Locate the cell with the specified text and output its (x, y) center coordinate. 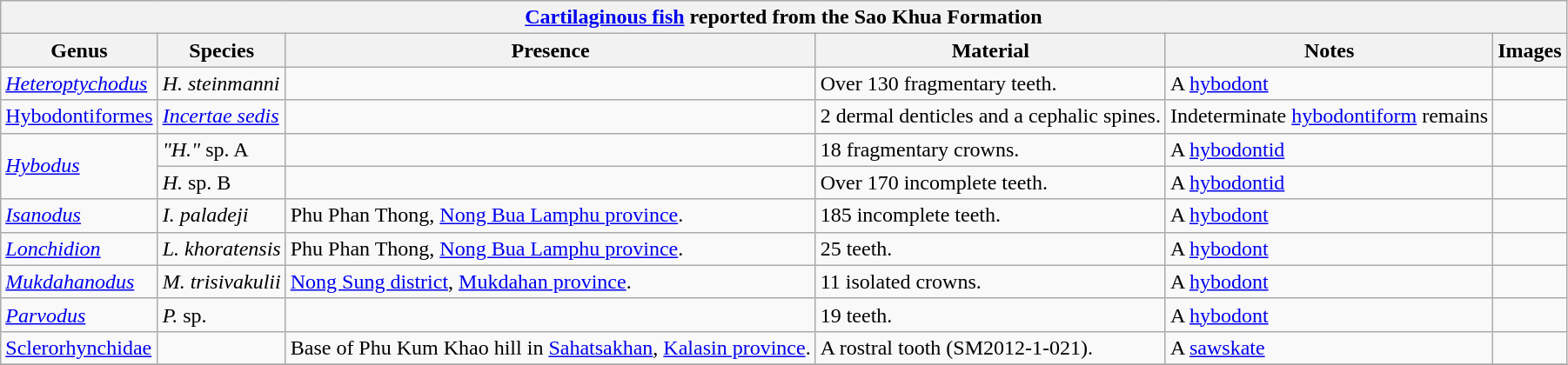
L. khoratensis (221, 249)
185 incomplete teeth. (990, 216)
Material (990, 50)
Hybodontiformes (79, 116)
A rostral tooth (SM2012-1-021). (990, 348)
Notes (1329, 50)
Over 170 incomplete teeth. (990, 182)
M. trisivakulii (221, 282)
Images (1530, 50)
Indeterminate hybodontiform remains (1329, 116)
2 dermal denticles and a cephalic spines. (990, 116)
18 fragmentary crowns. (990, 149)
I. paladeji (221, 216)
Genus (79, 50)
Sclerorhynchidae (79, 348)
Species (221, 50)
11 isolated crowns. (990, 282)
Cartilaginous fish reported from the Sao Khua Formation (783, 17)
19 teeth. (990, 315)
Base of Phu Kum Khao hill in Sahatsakhan, Kalasin province. (550, 348)
Heteroptychodus (79, 83)
H. steinmanni (221, 83)
Over 130 fragmentary teeth. (990, 83)
25 teeth. (990, 249)
Parvodus (79, 315)
"H." sp. A (221, 149)
Mukdahanodus (79, 282)
P. sp. (221, 315)
Hybodus (79, 166)
Lonchidion (79, 249)
Incertae sedis (221, 116)
Nong Sung district, Mukdahan province. (550, 282)
Presence (550, 50)
Isanodus (79, 216)
A sawskate (1329, 348)
H. sp. B (221, 182)
